Output the [x, y] coordinate of the center of the cell containing the given text.  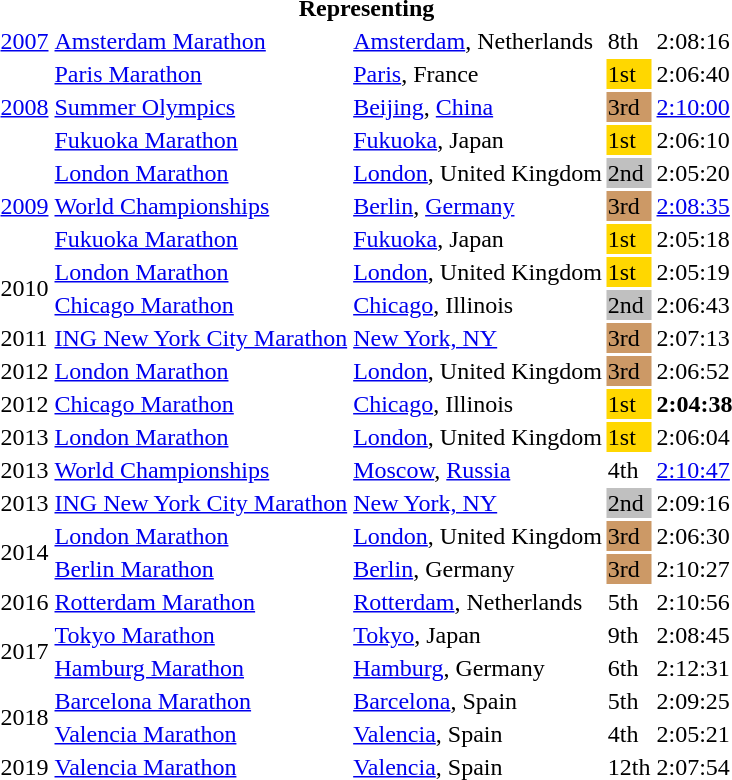
Tokyo, Japan [478, 635]
6th [629, 668]
9th [629, 635]
Paris Marathon [201, 74]
Summer Olympics [201, 107]
Rotterdam, Netherlands [478, 602]
Paris, France [478, 74]
Amsterdam, Netherlands [478, 41]
Valencia, Spain [478, 734]
Hamburg, Germany [478, 668]
Barcelona, Spain [478, 701]
Barcelona Marathon [201, 701]
Valencia Marathon [201, 734]
Moscow, Russia [478, 470]
Berlin Marathon [201, 569]
Tokyo Marathon [201, 635]
Amsterdam Marathon [201, 41]
Hamburg Marathon [201, 668]
8th [629, 41]
Rotterdam Marathon [201, 602]
Beijing, China [478, 107]
